Extract the [X, Y] coordinate from the center of the cell holding the provided text.  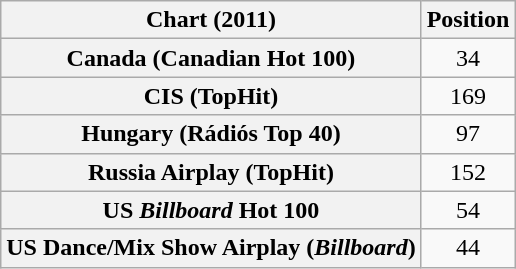
US Billboard Hot 100 [211, 210]
97 [468, 134]
CIS (TopHit) [211, 96]
152 [468, 172]
54 [468, 210]
Position [468, 20]
US Dance/Mix Show Airplay (Billboard) [211, 248]
Canada (Canadian Hot 100) [211, 58]
34 [468, 58]
Russia Airplay (TopHit) [211, 172]
Hungary (Rádiós Top 40) [211, 134]
Chart (2011) [211, 20]
44 [468, 248]
169 [468, 96]
